Search for the cell housing the specified text and yield its [x, y] center coordinate. 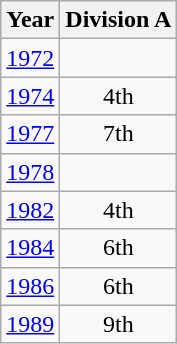
1977 [30, 134]
1984 [30, 248]
1989 [30, 324]
Division A [118, 20]
1978 [30, 172]
9th [118, 324]
1974 [30, 96]
1982 [30, 210]
7th [118, 134]
1972 [30, 58]
1986 [30, 286]
Year [30, 20]
